Scan for the cell matching the given text and deliver its [x, y] coordinate at center. 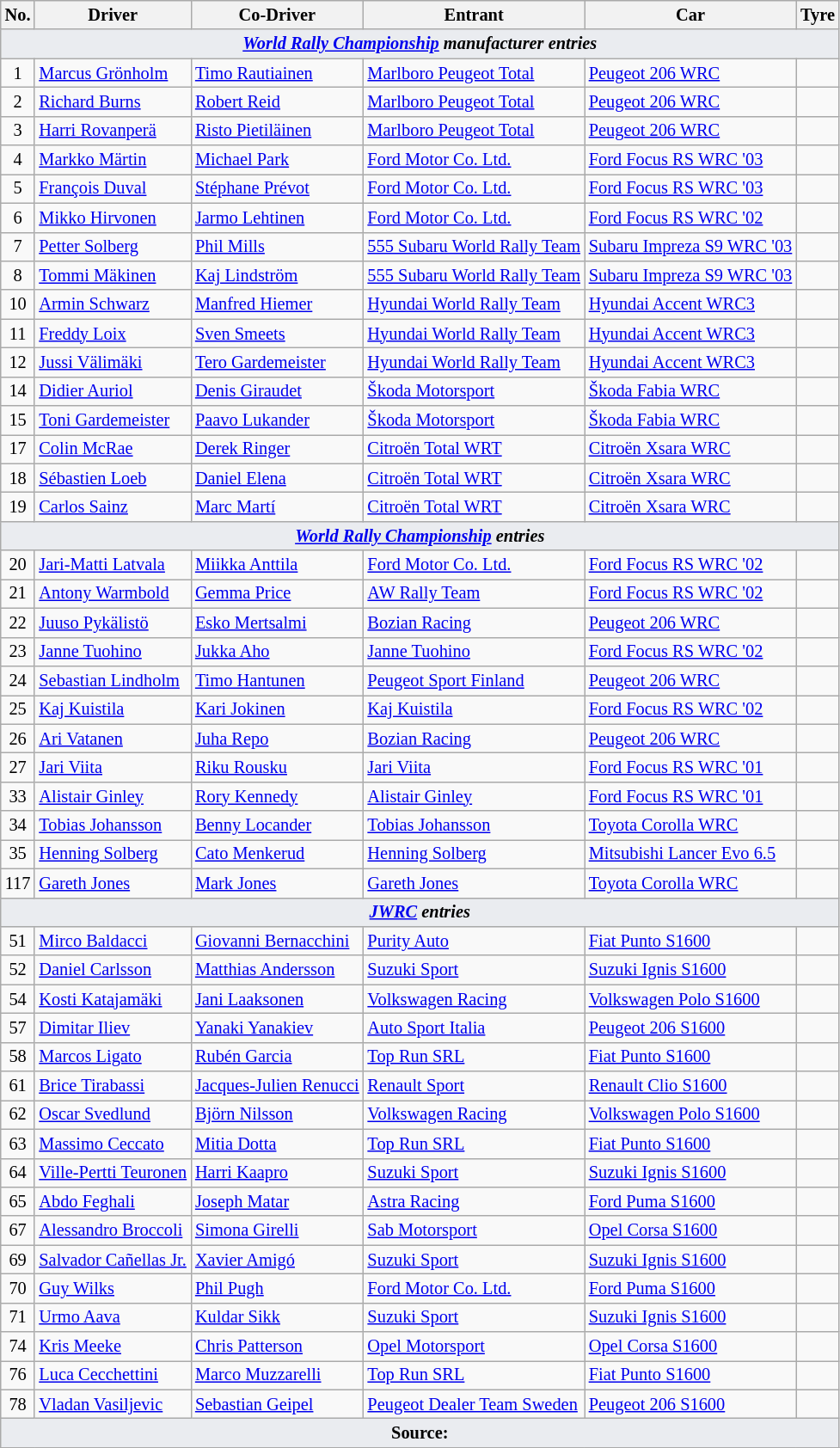
Tyre [818, 15]
Toni Gardemeister [113, 420]
Salvador Cañellas Jr. [113, 1260]
20 [18, 565]
Auto Sport Italia [475, 1028]
Timo Rautiainen [277, 73]
Car [690, 15]
24 [18, 680]
10 [18, 304]
Kari Jokinen [277, 709]
3 [18, 131]
33 [18, 796]
Rubén Garcia [277, 1057]
Rory Kennedy [277, 796]
Sven Smeets [277, 334]
Marc Martí [277, 506]
117 [18, 883]
63 [18, 1144]
2 [18, 101]
Yanaki Yanakiev [277, 1028]
26 [18, 739]
62 [18, 1114]
Purity Auto [475, 941]
57 [18, 1028]
Colin McRae [113, 449]
71 [18, 1317]
21 [18, 593]
18 [18, 478]
Marco Muzzarelli [277, 1375]
Carlos Sainz [113, 506]
Oscar Svedlund [113, 1114]
Joseph Matar [277, 1201]
58 [18, 1057]
Jari-Matti Latvala [113, 565]
61 [18, 1086]
Miikka Anttila [277, 565]
Simona Girelli [277, 1230]
17 [18, 449]
6 [18, 218]
Tommi Mäkinen [113, 275]
Jukka Aho [277, 652]
Luca Cecchettini [113, 1375]
Dimitar Iliev [113, 1028]
4 [18, 160]
5 [18, 188]
Alessandro Broccoli [113, 1230]
Giovanni Bernacchini [277, 941]
Opel Motorsport [475, 1347]
Mirco Baldacci [113, 941]
Juha Repo [277, 739]
64 [18, 1173]
World Rally Championship manufacturer entries [420, 44]
Brice Tirabassi [113, 1086]
Sebastian Geipel [277, 1404]
Kris Meeke [113, 1347]
Armin Schwarz [113, 304]
Jacques-Julien Renucci [277, 1086]
34 [18, 825]
25 [18, 709]
52 [18, 970]
Benny Locander [277, 825]
Phil Pugh [277, 1288]
Marcos Ligato [113, 1057]
Risto Pietiläinen [277, 131]
Mitsubishi Lancer Evo 6.5 [690, 854]
Jarmo Lehtinen [277, 218]
Kuldar Sikk [277, 1317]
Phil Mills [277, 247]
Michael Park [277, 160]
54 [18, 999]
AW Rally Team [475, 593]
74 [18, 1347]
Petter Solberg [113, 247]
Robert Reid [277, 101]
8 [18, 275]
51 [18, 941]
Matthias Andersson [277, 970]
Xavier Amigó [277, 1260]
Ari Vatanen [113, 739]
67 [18, 1230]
Riku Rousku [277, 767]
Marcus Grönholm [113, 73]
69 [18, 1260]
Guy Wilks [113, 1288]
Denis Giraudet [277, 391]
Kosti Katajamäki [113, 999]
Renault Sport [475, 1086]
1 [18, 73]
23 [18, 652]
Urmo Aava [113, 1317]
11 [18, 334]
Ville-Pertti Teuronen [113, 1173]
65 [18, 1201]
Peugeot Sport Finland [475, 680]
27 [18, 767]
Jussi Välimäki [113, 362]
Didier Auriol [113, 391]
Cato Menkerud [277, 854]
Chris Patterson [277, 1347]
Mark Jones [277, 883]
Stéphane Prévot [277, 188]
Esko Mertsalmi [277, 623]
Driver [113, 15]
Timo Hantunen [277, 680]
Mitia Dotta [277, 1144]
Gemma Price [277, 593]
Abdo Feghali [113, 1201]
35 [18, 854]
Harri Rovanperä [113, 131]
Sab Motorsport [475, 1230]
76 [18, 1375]
7 [18, 247]
Juuso Pykälistö [113, 623]
Derek Ringer [277, 449]
Mikko Hirvonen [113, 218]
JWRC entries [420, 912]
Sebastian Lindholm [113, 680]
Jani Laaksonen [277, 999]
No. [18, 15]
Renault Clio S1600 [690, 1086]
Markko Märtin [113, 160]
Daniel Elena [277, 478]
Peugeot Dealer Team Sweden [475, 1404]
Source: [420, 1433]
14 [18, 391]
Manfred Hiemer [277, 304]
Kaj Lindström [277, 275]
Antony Warmbold [113, 593]
70 [18, 1288]
Daniel Carlsson [113, 970]
Harri Kaapro [277, 1173]
Massimo Ceccato [113, 1144]
22 [18, 623]
Vladan Vasiljevic [113, 1404]
World Rally Championship entries [420, 536]
12 [18, 362]
Björn Nilsson [277, 1114]
Paavo Lukander [277, 420]
Richard Burns [113, 101]
Sébastien Loeb [113, 478]
78 [18, 1404]
Tero Gardemeister [277, 362]
19 [18, 506]
François Duval [113, 188]
Freddy Loix [113, 334]
Astra Racing [475, 1201]
15 [18, 420]
Co-Driver [277, 15]
Entrant [475, 15]
